Provide the (X, Y) coordinate of the cell's center where the given text is located.  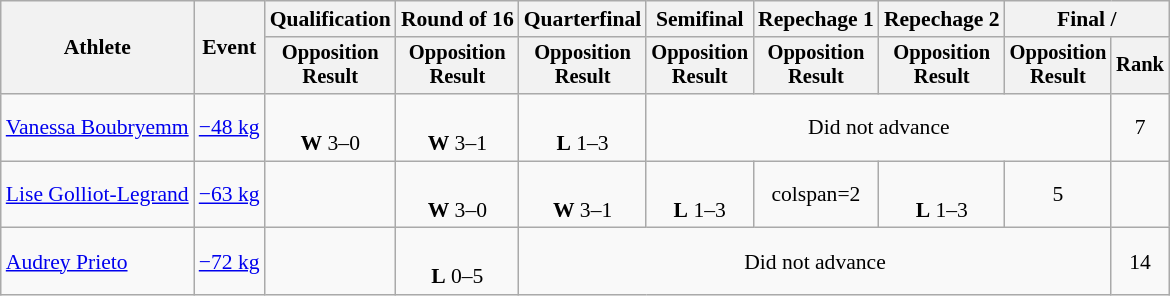
colspan=2 (816, 194)
14 (1140, 262)
Athlete (98, 48)
−48 kg (230, 128)
Repechage 1 (816, 19)
Qualification (330, 19)
7 (1140, 128)
Final / (1087, 19)
Rank (1140, 66)
Vanessa Boubryemm (98, 128)
L 0–5 (458, 262)
Audrey Prieto (98, 262)
Quarterfinal (583, 19)
Event (230, 48)
Round of 16 (458, 19)
Repechage 2 (942, 19)
−63 kg (230, 194)
Semifinal (700, 19)
Lise Golliot-Legrand (98, 194)
5 (1058, 194)
−72 kg (230, 262)
